Pinpoint the cell where the given text exists, returning its (X, Y) midpoint coordinate. 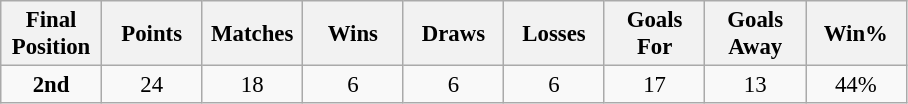
2nd (52, 85)
Matches (252, 34)
Goals For (654, 34)
13 (756, 85)
Wins (354, 34)
Goals Away (756, 34)
Draws (454, 34)
17 (654, 85)
18 (252, 85)
24 (152, 85)
Losses (554, 34)
44% (856, 85)
Win% (856, 34)
Points (152, 34)
Final Position (52, 34)
